Determine the (x, y) coordinate at the center of the cell enclosing the given text.  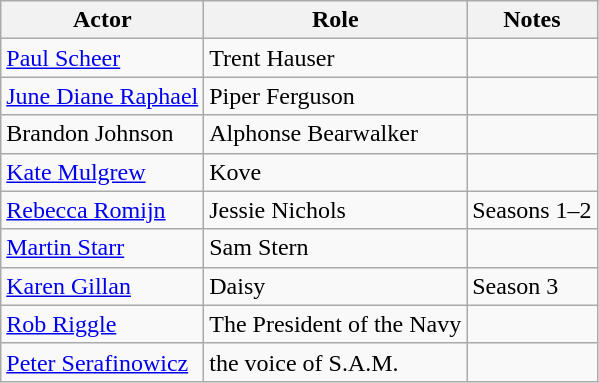
June Diane Raphael (102, 96)
Notes (532, 20)
Jessie Nichols (336, 210)
the voice of S.A.M. (336, 362)
Paul Scheer (102, 58)
Martin Starr (102, 248)
Piper Ferguson (336, 96)
Sam Stern (336, 248)
Rebecca Romijn (102, 210)
Brandon Johnson (102, 134)
Actor (102, 20)
Karen Gillan (102, 286)
Trent Hauser (336, 58)
Kove (336, 172)
Role (336, 20)
Season 3 (532, 286)
Seasons 1–2 (532, 210)
Alphonse Bearwalker (336, 134)
The President of the Navy (336, 324)
Peter Serafinowicz (102, 362)
Kate Mulgrew (102, 172)
Rob Riggle (102, 324)
Daisy (336, 286)
